Locate the cell with the specified text and output its (x, y) center coordinate. 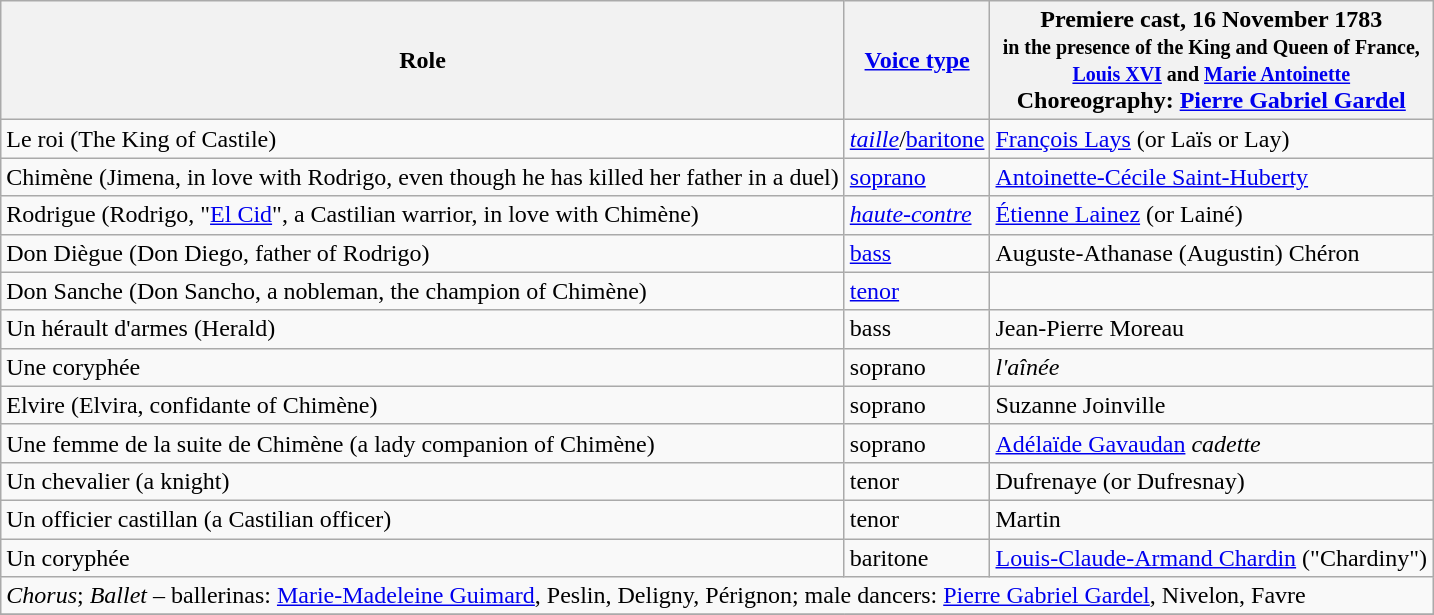
haute-contre (917, 215)
Rodrigue (Rodrigo, "El Cid", a Castilian warrior, in love with Chimène) (423, 215)
taille/baritone (917, 139)
Jean-Pierre Moreau (1212, 329)
Chorus; Ballet – ballerinas: Marie-Madeleine Guimard, Peslin, Deligny, Pérignon; male dancers: Pierre Gabriel Gardel, Nivelon, Favre (717, 596)
François Lays (or Laïs or Lay) (1212, 139)
Martin (1212, 519)
Don Diègue (Don Diego, father of Rodrigo) (423, 253)
l'aînée (1212, 367)
Auguste-Athanase (Augustin) Chéron (1212, 253)
Un chevalier (a knight) (423, 481)
Elvire (Elvira, confidante of Chimène) (423, 405)
Louis-Claude-Armand Chardin ("Chardiny") (1212, 557)
Voice type (917, 60)
Don Sanche (Don Sancho, a nobleman, the champion of Chimène) (423, 291)
Un coryphée (423, 557)
Étienne Lainez (or Lainé) (1212, 215)
Une coryphée (423, 367)
Le roi (The King of Castile) (423, 139)
baritone (917, 557)
Suzanne Joinville (1212, 405)
Dufrenaye (or Dufresnay) (1212, 481)
Premiere cast, 16 November 1783in the presence of the King and Queen of France,Louis XVI and Marie AntoinetteChoreography: Pierre Gabriel Gardel (1212, 60)
Chimène (Jimena, in love with Rodrigo, even though he has killed her father in a duel) (423, 177)
Antoinette-Cécile Saint-Huberty (1212, 177)
Un hérault d'armes (Herald) (423, 329)
Adélaïde Gavaudan cadette (1212, 443)
Un officier castillan (a Castilian officer) (423, 519)
Role (423, 60)
Une femme de la suite de Chimène (a lady companion of Chimène) (423, 443)
